Locate the cell with the specified text and output its [X, Y] center coordinate. 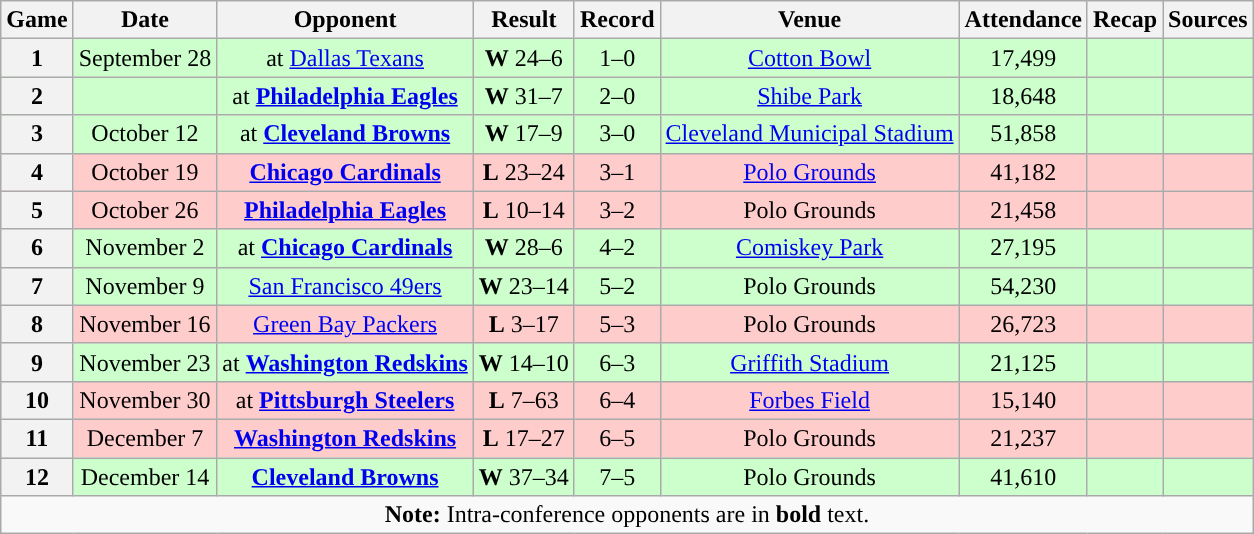
6–5 [617, 438]
15,140 [1023, 400]
December 7 [145, 438]
26,723 [1023, 324]
W 23–14 [524, 286]
4–2 [617, 248]
San Francisco 49ers [345, 286]
Cleveland Browns [345, 477]
at Chicago Cardinals [345, 248]
2 [37, 96]
Philadelphia Eagles [345, 210]
Chicago Cardinals [345, 172]
Opponent [345, 20]
December 14 [145, 477]
L 23–24 [524, 172]
41,182 [1023, 172]
5–3 [617, 324]
at Dallas Texans [345, 58]
51,858 [1023, 134]
1–0 [617, 58]
21,237 [1023, 438]
November 30 [145, 400]
November 9 [145, 286]
Griffith Stadium [810, 362]
November 23 [145, 362]
7–5 [617, 477]
Cleveland Municipal Stadium [810, 134]
4 [37, 172]
L 17–27 [524, 438]
L 10–14 [524, 210]
6 [37, 248]
11 [37, 438]
W 24–6 [524, 58]
Note: Intra-conference opponents are in bold text. [627, 515]
Attendance [1023, 20]
at Cleveland Browns [345, 134]
October 19 [145, 172]
3–2 [617, 210]
5 [37, 210]
November 2 [145, 248]
Game [37, 20]
3 [37, 134]
5–2 [617, 286]
Shibe Park [810, 96]
21,458 [1023, 210]
10 [37, 400]
Green Bay Packers [345, 324]
18,648 [1023, 96]
October 12 [145, 134]
9 [37, 362]
W 14–10 [524, 362]
17,499 [1023, 58]
41,610 [1023, 477]
W 17–9 [524, 134]
Washington Redskins [345, 438]
November 16 [145, 324]
at Washington Redskins [345, 362]
Venue [810, 20]
at Pittsburgh Steelers [345, 400]
Recap [1124, 20]
1 [37, 58]
Sources [1208, 20]
W 31–7 [524, 96]
W 37–34 [524, 477]
Date [145, 20]
September 28 [145, 58]
21,125 [1023, 362]
October 26 [145, 210]
Comiskey Park [810, 248]
W 28–6 [524, 248]
at Philadelphia Eagles [345, 96]
8 [37, 324]
7 [37, 286]
Record [617, 20]
6–3 [617, 362]
27,195 [1023, 248]
12 [37, 477]
54,230 [1023, 286]
L 3–17 [524, 324]
Result [524, 20]
3–0 [617, 134]
3–1 [617, 172]
2–0 [617, 96]
Cotton Bowl [810, 58]
6–4 [617, 400]
Forbes Field [810, 400]
L 7–63 [524, 400]
